From the cell containing the given text, extract its center point as [x, y] coordinate. 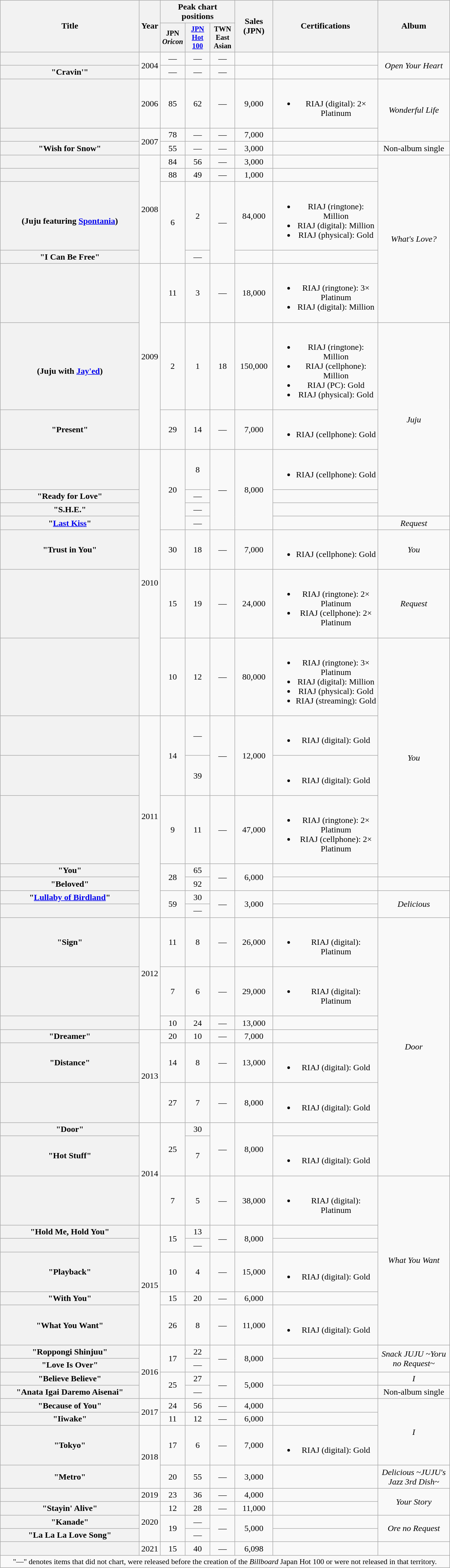
Ore no Request [414, 1529]
2006 [150, 104]
2010 [150, 583]
38,000 [254, 1201]
"With You" [70, 1299]
"Stayin' Alive" [70, 1508]
2012 [150, 973]
Album [414, 26]
"Roppongi Shinjuu" [70, 1352]
Your Story [414, 1501]
"Believe Believe" [70, 1378]
Delicious ~JUJU's Jazz 3rd Dish~ [414, 1477]
36 [198, 1495]
59 [173, 904]
TWN East Asian [223, 38]
29 [173, 430]
2019 [150, 1495]
2014 [150, 1174]
RIAJ (ringtone): 3× PlatinumRIAJ (digital): MillionRIAJ (physical): GoldRIAJ (streaming): Gold [325, 677]
22 [198, 1352]
"Playback" [70, 1272]
3 [198, 293]
Open Your Heart [414, 65]
2004 [150, 65]
"Distance" [70, 1062]
12,000 [254, 756]
"Dreamer" [70, 1036]
18,000 [254, 293]
78 [173, 135]
"Trust in You" [70, 550]
"Present" [70, 430]
Year [150, 26]
RIAJ (ringtone): MillionRIAJ (digital): MillionRIAJ (physical): Gold [325, 216]
"Anata Igai Daremo Aisenai" [70, 1392]
Door [414, 1047]
26 [173, 1325]
"Metro" [70, 1477]
2011 [150, 817]
23 [173, 1495]
62 [198, 104]
84 [173, 162]
65 [198, 870]
"Love Is Over" [70, 1365]
80,000 [254, 677]
150,000 [254, 366]
2018 [150, 1457]
"Hold Me, Hold You" [70, 1232]
RIAJ (ringtone): 3× PlatinumRIAJ (digital): Million [325, 293]
"I Can Be Free" [70, 257]
What You Want [414, 1260]
Wonderful Life [414, 110]
29,000 [254, 991]
"Lullaby of Birdland" [70, 897]
92 [198, 884]
9,000 [254, 104]
"Hot Stuff" [70, 1156]
Sales (JPN) [254, 26]
49 [198, 175]
15,000 [254, 1272]
5 [198, 1201]
"Iiwake" [70, 1419]
"Kanade" [70, 1522]
"Tokyo" [70, 1445]
"Last Kiss" [70, 523]
"What You Want" [70, 1325]
1,000 [254, 175]
2008 [150, 209]
Delicious [414, 904]
84,000 [254, 216]
2015 [150, 1285]
JPN Hot 100 [198, 38]
Snack JUJU ~Yoru no Request~ [414, 1358]
2016 [150, 1372]
2013 [150, 1076]
"Sign" [70, 942]
"Beloved" [70, 884]
JPN Oricon [173, 38]
1 [198, 366]
39 [198, 776]
40 [198, 1549]
6,098 [254, 1549]
Juju [414, 419]
"Cravin'" [70, 72]
4 [198, 1272]
"—" denotes items that did not chart, were released before the creation of the Billboard Japan Hot 100 or were not released in that territory. [225, 1562]
"La La La Love Song" [70, 1535]
2009 [150, 357]
47,000 [254, 830]
"Because of You" [70, 1405]
"Ready for Love" [70, 496]
(Juju with Jay'ed) [70, 366]
2021 [150, 1549]
Peak chart positions [198, 12]
(Juju featuring Spontania) [70, 216]
What's Love? [414, 239]
Certifications [325, 26]
85 [173, 104]
"Wish for Snow" [70, 148]
88 [173, 175]
24,000 [254, 604]
9 [173, 830]
"S.H.E." [70, 509]
"Door" [70, 1129]
26,000 [254, 942]
RIAJ (ringtone): MillionRIAJ (cellphone): MillionRIAJ (PC): GoldRIAJ (physical): Gold [325, 366]
RIAJ (digital): 2× Platinum [325, 104]
"You" [70, 870]
2020 [150, 1522]
13 [198, 1232]
Title [70, 26]
2017 [150, 1412]
2007 [150, 142]
